Find where the given text appears and provide that cell's center as (x, y) coordinate. 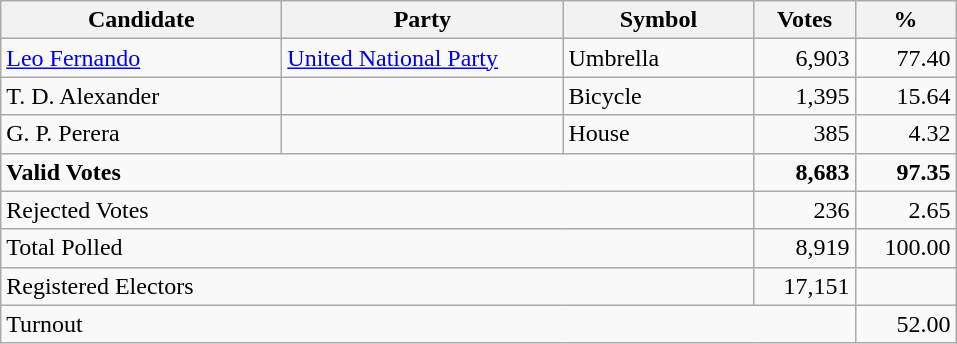
Rejected Votes (378, 210)
Umbrella (658, 58)
Bicycle (658, 96)
385 (804, 134)
1,395 (804, 96)
Registered Electors (378, 286)
Valid Votes (378, 172)
2.65 (906, 210)
United National Party (422, 58)
G. P. Perera (142, 134)
Votes (804, 20)
52.00 (906, 324)
Total Polled (378, 248)
Symbol (658, 20)
% (906, 20)
House (658, 134)
236 (804, 210)
100.00 (906, 248)
Candidate (142, 20)
17,151 (804, 286)
15.64 (906, 96)
Party (422, 20)
T. D. Alexander (142, 96)
8,683 (804, 172)
Turnout (428, 324)
8,919 (804, 248)
77.40 (906, 58)
97.35 (906, 172)
6,903 (804, 58)
4.32 (906, 134)
Leo Fernando (142, 58)
